Search for the cell housing the specified text and yield its (X, Y) center coordinate. 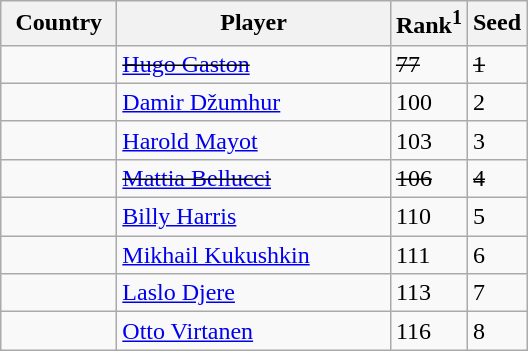
Otto Virtanen (254, 331)
Mattia Bellucci (254, 178)
7 (496, 293)
77 (428, 64)
Hugo Gaston (254, 64)
Mikhail Kukushkin (254, 255)
Country (59, 24)
4 (496, 178)
Harold Mayot (254, 140)
103 (428, 140)
2 (496, 102)
Laslo Djere (254, 293)
Seed (496, 24)
Player (254, 24)
110 (428, 217)
5 (496, 217)
Rank1 (428, 24)
1 (496, 64)
111 (428, 255)
Damir Džumhur (254, 102)
6 (496, 255)
8 (496, 331)
3 (496, 140)
113 (428, 293)
Billy Harris (254, 217)
106 (428, 178)
116 (428, 331)
100 (428, 102)
